Detect which cell encompasses the target text, then output its (X, Y) center coordinate. 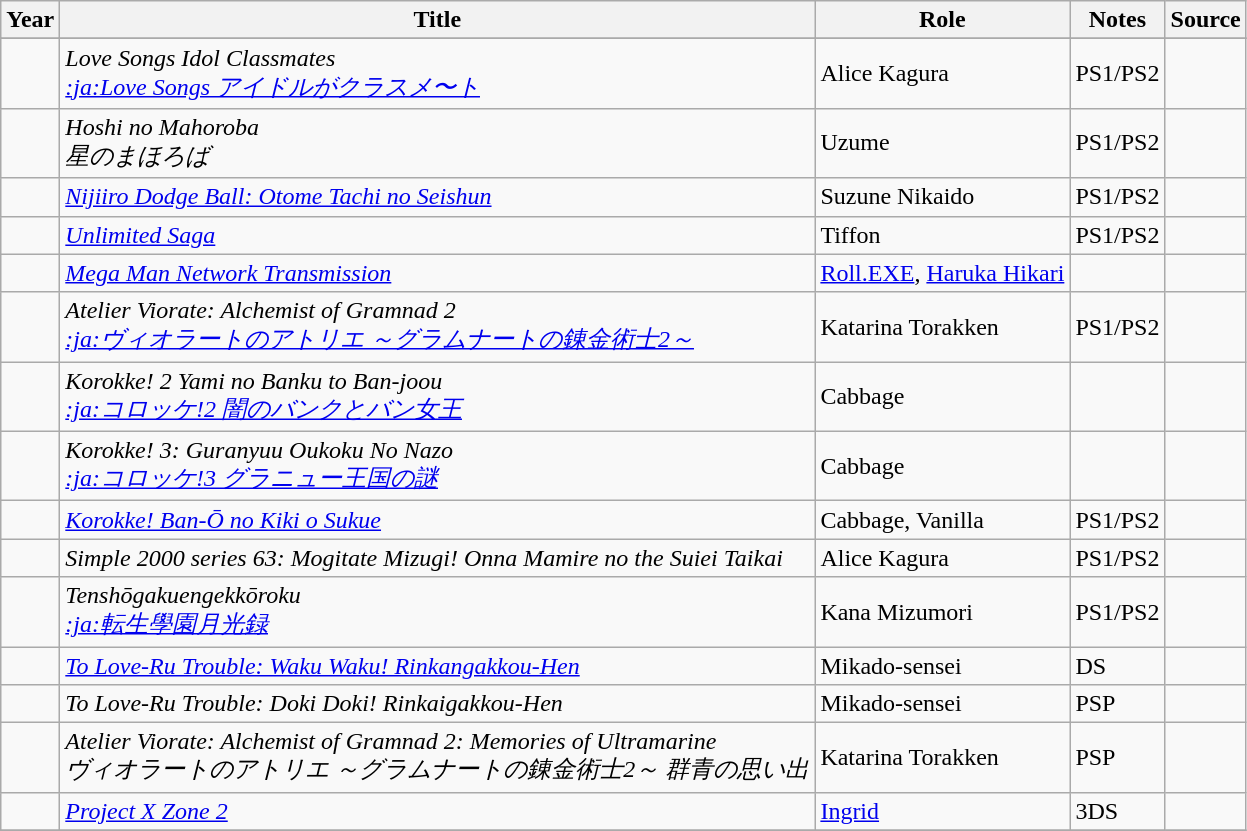
Tenshōgakuengekkōroku:ja:転生學園月光録 (438, 612)
Nijiiro Dodge Ball: Otome Tachi no Seishun (438, 197)
Atelier Viorate: Alchemist of Gramnad 2:ja:ヴィオラートのアトリエ ～グラムナートの錬金術士2～ (438, 327)
3DS (1118, 811)
Role (942, 20)
Cabbage, Vanilla (942, 520)
Atelier Viorate: Alchemist of Gramnad 2: Memories of Ultramarineヴィオラートのアトリエ ～グラムナートの錬金術士2～ 群青の思い出 (438, 758)
Hoshi no Mahoroba星のまほろば (438, 143)
Mega Man Network Transmission (438, 273)
Suzune Nikaido (942, 197)
Uzume (942, 143)
Korokke! Ban-Ō no Kiki o Sukue (438, 520)
To Love-Ru Trouble: Doki Doki! Rinkaigakkou-Hen (438, 704)
Title (438, 20)
Tiffon (942, 235)
Korokke! 3: Guranyuu Oukoku No Nazo:ja:コロッケ!3 グラニュー王国の謎 (438, 466)
Kana Mizumori (942, 612)
Korokke! 2 Yami no Banku to Ban-joou:ja:コロッケ!2 闇のバンクとバン女王 (438, 397)
Source (1206, 20)
Year (30, 20)
To Love-Ru Trouble: Waku Waku! Rinkangakkou-Hen (438, 665)
Ingrid (942, 811)
Simple 2000 series 63: Mogitate Mizugi! Onna Mamire no the Suiei Taikai (438, 558)
Notes (1118, 20)
Project X Zone 2 (438, 811)
DS (1118, 665)
Roll.EXE, Haruka Hikari (942, 273)
Unlimited Saga (438, 235)
Love Songs Idol Classmates:ja:Love Songs アイドルがクラスメ〜ト (438, 74)
